Detect which cell encompasses the target text, then output its (X, Y) center coordinate. 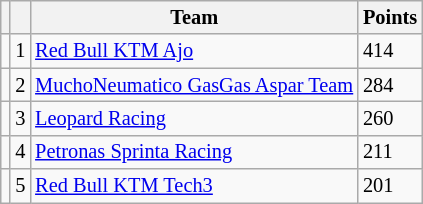
Leopard Racing (194, 118)
Team (194, 17)
Petronas Sprinta Racing (194, 152)
Red Bull KTM Ajo (194, 51)
5 (20, 186)
Red Bull KTM Tech3 (194, 186)
414 (390, 51)
284 (390, 85)
3 (20, 118)
211 (390, 152)
1 (20, 51)
260 (390, 118)
4 (20, 152)
Points (390, 17)
201 (390, 186)
2 (20, 85)
MuchoNeumatico GasGas Aspar Team (194, 85)
